Extract the (X, Y) coordinate from the center of the cell holding the provided text.  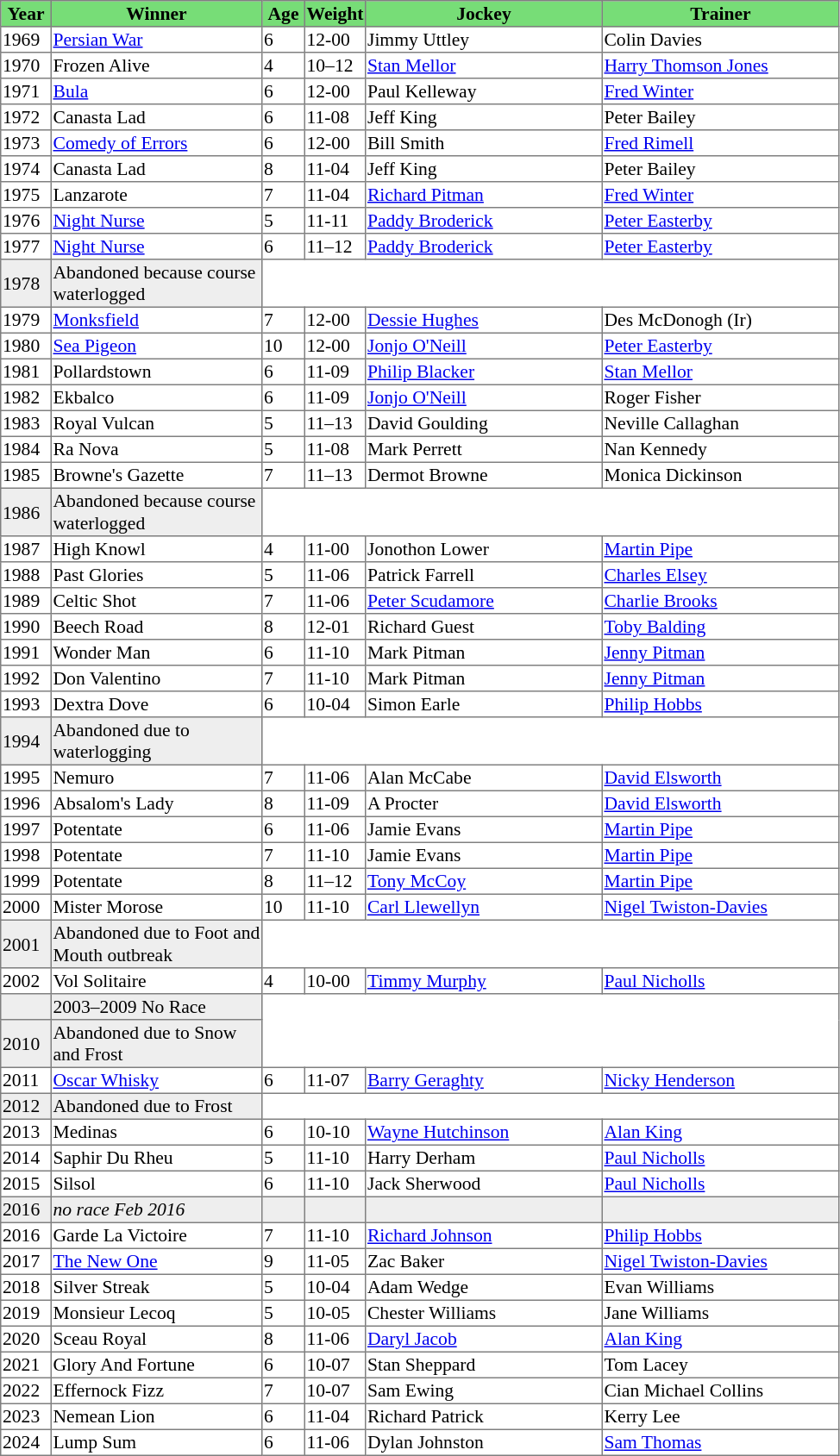
1978 (26, 284)
2014 (26, 1158)
2021 (26, 1365)
Sea Pigeon (156, 346)
1991 (26, 653)
11-05 (335, 1261)
11-11 (335, 221)
Des McDonogh (Ir) (720, 320)
Effernock Fizz (156, 1390)
Dylan Johnston (484, 1442)
David Goulding (484, 423)
1987 (26, 549)
Mark Perrett (484, 449)
Roger Fisher (720, 397)
Wonder Man (156, 653)
1969 (26, 40)
1974 (26, 169)
11-00 (335, 549)
1983 (26, 423)
Paul Kelleway (484, 91)
Evan Williams (720, 1287)
Glory And Fortune (156, 1365)
Zac Baker (484, 1261)
Monksfield (156, 320)
10-05 (335, 1313)
Browne's Gazette (156, 475)
Nan Kennedy (720, 449)
Dessie Hughes (484, 320)
Neville Callaghan (720, 423)
Adam Wedge (484, 1287)
Weight (335, 14)
Richard Patrick (484, 1416)
Tony McCoy (484, 881)
Charles Elsey (720, 575)
Nemuro (156, 778)
1979 (26, 320)
Dextra Dove (156, 704)
2003–2009 No Race (156, 1007)
1998 (26, 855)
Sam Ewing (484, 1390)
Don Valentino (156, 678)
Monica Dickinson (720, 475)
1989 (26, 601)
Frozen Alive (156, 66)
2001 (26, 944)
1994 (26, 741)
Monsieur Lecoq (156, 1313)
Richard Johnson (484, 1235)
1995 (26, 778)
2019 (26, 1313)
1996 (26, 803)
Trainer (720, 14)
Philip Blacker (484, 372)
Wayne Hutchinson (484, 1132)
Harry Derham (484, 1158)
2018 (26, 1287)
1970 (26, 66)
2022 (26, 1390)
Charlie Brooks (720, 601)
2017 (26, 1261)
Alan McCabe (484, 778)
2024 (26, 1442)
Silver Streak (156, 1287)
Dermot Browne (484, 475)
Sam Thomas (720, 1442)
1980 (26, 346)
Celtic Shot (156, 601)
Sceau Royal (156, 1339)
Nemean Lion (156, 1416)
The New One (156, 1261)
Harry Thomson Jones (720, 66)
1981 (26, 372)
Barry Geraghty (484, 1080)
2013 (26, 1132)
1997 (26, 829)
Saphir Du Rheu (156, 1158)
Abandoned due to Frost (156, 1106)
Stan Sheppard (484, 1365)
Silsol (156, 1184)
1973 (26, 143)
Winner (156, 14)
Toby Balding (720, 627)
Fred Rimell (720, 143)
Beech Road (156, 627)
Jane Williams (720, 1313)
1984 (26, 449)
1990 (26, 627)
10-00 (335, 981)
1985 (26, 475)
Abandoned due to waterlogging (156, 741)
2020 (26, 1339)
Oscar Whisky (156, 1080)
2023 (26, 1416)
1977 (26, 247)
1992 (26, 678)
2011 (26, 1080)
no race Feb 2016 (156, 1209)
A Procter (484, 803)
Mister Morose (156, 907)
Cian Michael Collins (720, 1390)
Year (26, 14)
1993 (26, 704)
Abandoned due to Foot and Mouth outbreak (156, 944)
Peter Scudamore (484, 601)
Comedy of Errors (156, 143)
Richard Guest (484, 627)
1986 (26, 512)
1976 (26, 221)
Jonothon Lower (484, 549)
Chester Williams (484, 1313)
Lump Sum (156, 1442)
Vol Solitaire (156, 981)
Simon Earle (484, 704)
Jimmy Uttley (484, 40)
Colin Davies (720, 40)
11-07 (335, 1080)
Patrick Farrell (484, 575)
10–12 (335, 66)
Royal Vulcan (156, 423)
Persian War (156, 40)
Bula (156, 91)
Richard Pitman (484, 195)
Medinas (156, 1132)
1971 (26, 91)
1982 (26, 397)
Garde La Victoire (156, 1235)
Jockey (484, 14)
Pollardstown (156, 372)
Carl Llewellyn (484, 907)
Nicky Henderson (720, 1080)
Ra Nova (156, 449)
Daryl Jacob (484, 1339)
Lanzarote (156, 195)
9 (284, 1261)
1975 (26, 195)
1999 (26, 881)
1988 (26, 575)
2015 (26, 1184)
1972 (26, 117)
2002 (26, 981)
Abandoned due to Snow and Frost (156, 1044)
2010 (26, 1044)
Kerry Lee (720, 1416)
2012 (26, 1106)
10-10 (335, 1132)
Age (284, 14)
Past Glories (156, 575)
Jack Sherwood (484, 1184)
Ekbalco (156, 397)
Bill Smith (484, 143)
Timmy Murphy (484, 981)
Absalom's Lady (156, 803)
Tom Lacey (720, 1365)
2000 (26, 907)
High Knowl (156, 549)
12-01 (335, 627)
